Identify which cell holds the provided text, then report its (X, Y) central coordinate. 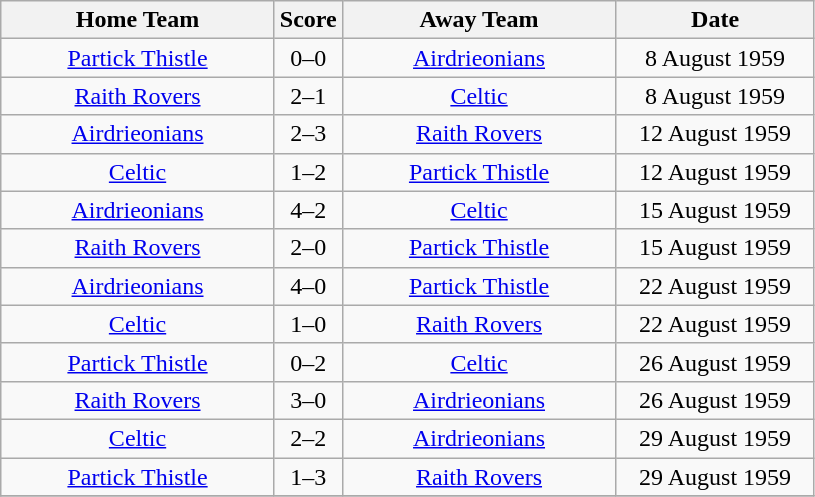
4–2 (308, 210)
0–2 (308, 362)
Home Team (138, 20)
Score (308, 20)
Date (716, 20)
1–0 (308, 324)
2–2 (308, 438)
2–1 (308, 96)
3–0 (308, 400)
0–0 (308, 58)
1–3 (308, 477)
Away Team (479, 20)
1–2 (308, 172)
4–0 (308, 286)
2–3 (308, 134)
2–0 (308, 248)
